Detect which cell encompasses the target text, then output its (x, y) center coordinate. 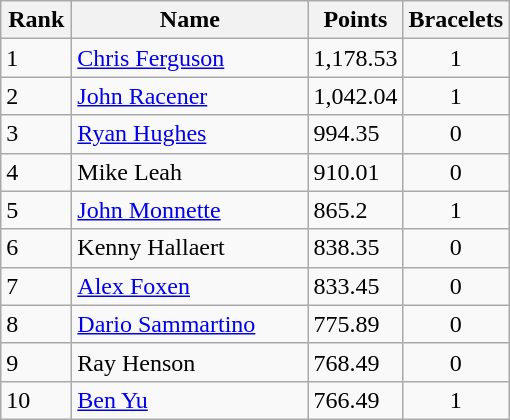
4 (36, 172)
6 (36, 248)
Bracelets (456, 20)
1,178.53 (356, 58)
Rank (36, 20)
2 (36, 96)
5 (36, 210)
910.01 (356, 172)
768.49 (356, 362)
Ray Henson (190, 362)
Points (356, 20)
3 (36, 134)
865.2 (356, 210)
Mike Leah (190, 172)
766.49 (356, 400)
John Monnette (190, 210)
8 (36, 324)
775.89 (356, 324)
838.35 (356, 248)
John Racener (190, 96)
Dario Sammartino (190, 324)
Chris Ferguson (190, 58)
1,042.04 (356, 96)
7 (36, 286)
Ryan Hughes (190, 134)
833.45 (356, 286)
Alex Foxen (190, 286)
10 (36, 400)
Name (190, 20)
994.35 (356, 134)
Kenny Hallaert (190, 248)
Ben Yu (190, 400)
9 (36, 362)
